Pinpoint the cell where the given text exists, returning its [X, Y] midpoint coordinate. 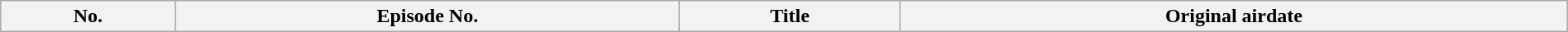
Title [791, 16]
Original airdate [1234, 16]
No. [88, 16]
Episode No. [427, 16]
